Identify which cell holds the provided text, then report its (x, y) central coordinate. 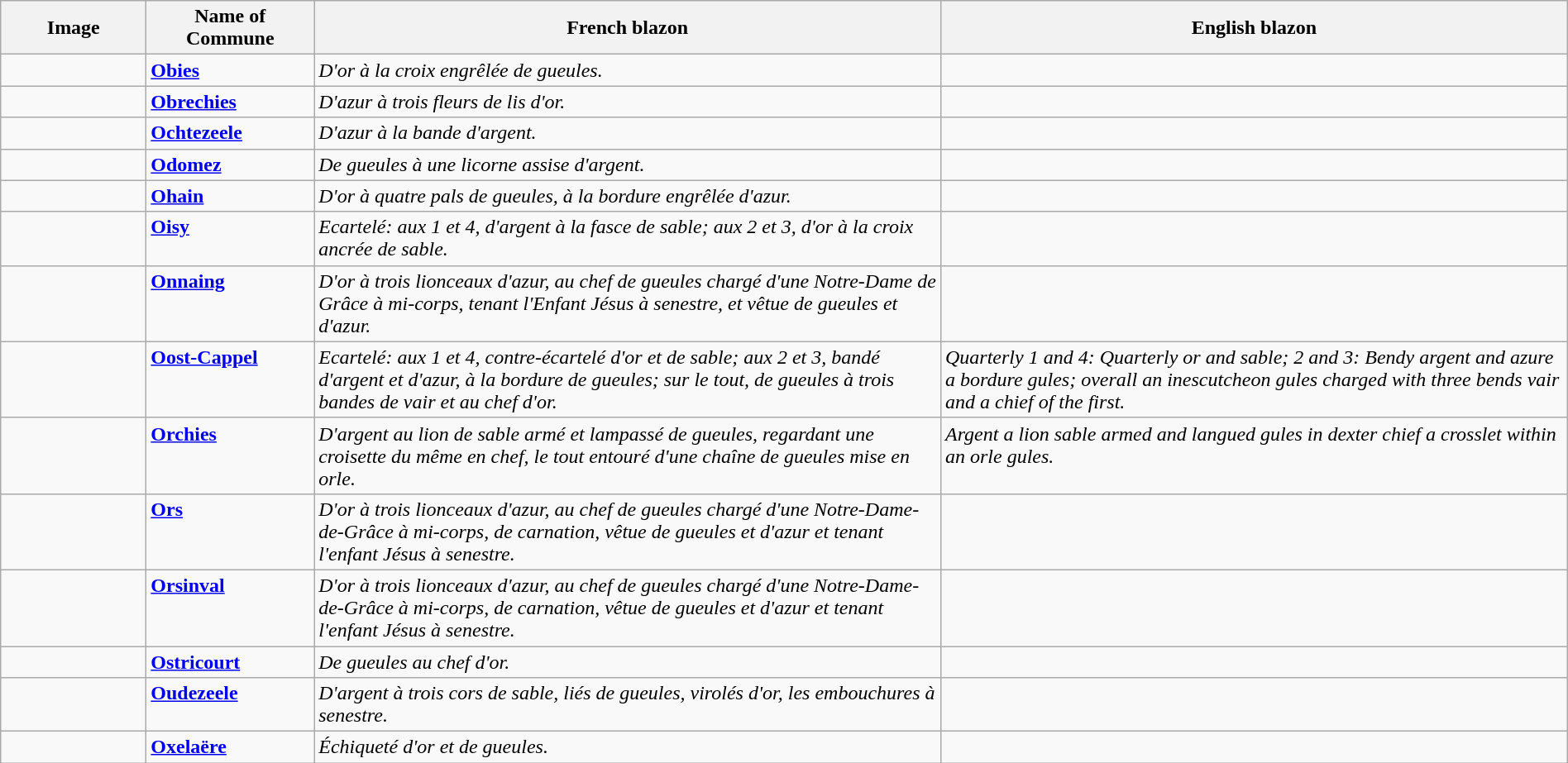
Odomez (230, 165)
Argent a lion sable armed and langued gules in dexter chief a crosslet within an orle gules. (1254, 455)
D'argent à trois cors de sable, liés de gueules, virolés d'or, les embouchures à senestre. (628, 704)
English blazon (1254, 28)
Oisy (230, 238)
Oxelaëre (230, 747)
Obies (230, 70)
Orchies (230, 455)
D'argent au lion de sable armé et lampassé de gueules, regardant une croisette du même en chef, le tout entouré d'une chaîne de gueules mise en orle. (628, 455)
D'azur à la bande d'argent. (628, 133)
D'azur à trois fleurs de lis d'or. (628, 102)
Name of Commune (230, 28)
Ohain (230, 196)
Onnaing (230, 303)
Oost-Cappel (230, 379)
Oudezeele (230, 704)
D'or à quatre pals de gueules, à la bordure engrêlée d'azur. (628, 196)
Échiqueté d'or et de gueules. (628, 747)
Obrechies (230, 102)
De gueules au chef d'or. (628, 662)
Ecartelé: aux 1 et 4, d'argent à la fasce de sable; aux 2 et 3, d'or à la croix ancrée de sable. (628, 238)
Orsinval (230, 608)
De gueules à une licorne assise d'argent. (628, 165)
Ostricourt (230, 662)
Image (74, 28)
Ochtezeele (230, 133)
D'or à la croix engrêlée de gueules. (628, 70)
Ors (230, 532)
French blazon (628, 28)
